Scan for the cell matching the given text and deliver its (X, Y) coordinate at center. 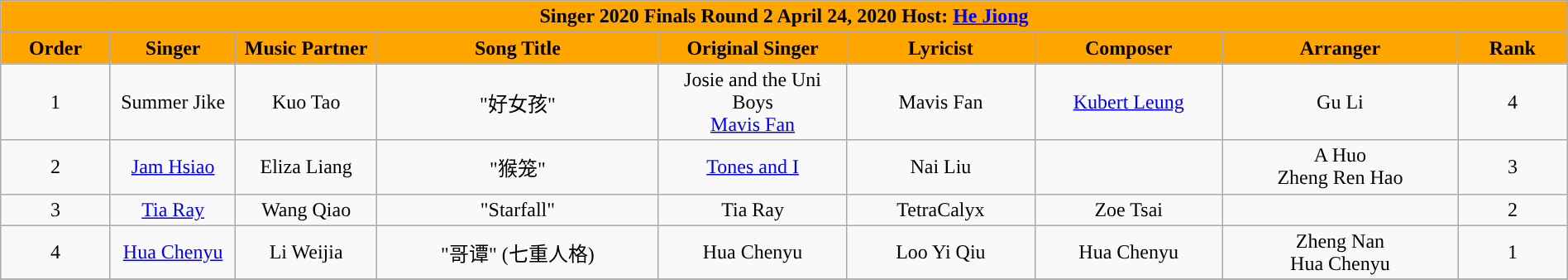
TetraCalyx (941, 210)
Kuo Tao (306, 102)
Singer 2020 Finals Round 2 April 24, 2020 Host: He Jiong (784, 17)
Original Singer (753, 48)
Zheng NanHua Chenyu (1340, 252)
Li Weijia (306, 252)
Nai Liu (941, 167)
Arranger (1340, 48)
Rank (1513, 48)
Loo Yi Qiu (941, 252)
Summer Jike (173, 102)
Josie and the Uni BoysMavis Fan (753, 102)
Jam Hsiao (173, 167)
Song Title (518, 48)
"猴笼" (518, 167)
Gu Li (1340, 102)
Mavis Fan (941, 102)
Composer (1128, 48)
Lyricist (941, 48)
A HuoZheng Ren Hao (1340, 167)
Zoe Tsai (1128, 210)
Order (56, 48)
Wang Qiao (306, 210)
Tones and I (753, 167)
"Starfall" (518, 210)
"好女孩" (518, 102)
Singer (173, 48)
"哥谭" (七重人格) (518, 252)
Music Partner (306, 48)
Kubert Leung (1128, 102)
Eliza Liang (306, 167)
